Extract the (X, Y) coordinate from the center of the cell holding the provided text.  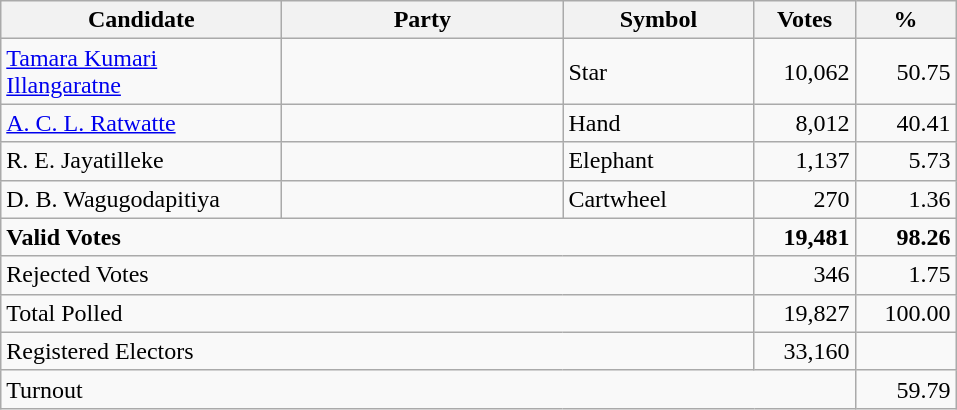
346 (804, 275)
98.26 (906, 237)
Hand (658, 123)
Party (422, 20)
Registered Electors (378, 351)
Tamara Kumari Illangaratne (142, 72)
19,481 (804, 237)
% (906, 20)
1.75 (906, 275)
Valid Votes (378, 237)
Votes (804, 20)
40.41 (906, 123)
59.79 (906, 389)
8,012 (804, 123)
19,827 (804, 313)
100.00 (906, 313)
Star (658, 72)
10,062 (804, 72)
Elephant (658, 161)
1.36 (906, 199)
Rejected Votes (378, 275)
1,137 (804, 161)
A. C. L. Ratwatte (142, 123)
50.75 (906, 72)
Turnout (428, 389)
Cartwheel (658, 199)
D. B. Wagugodapitiya (142, 199)
33,160 (804, 351)
R. E. Jayatilleke (142, 161)
270 (804, 199)
Total Polled (378, 313)
Symbol (658, 20)
Candidate (142, 20)
5.73 (906, 161)
